Provide the (x, y) coordinate of the cell's center where the given text is located.  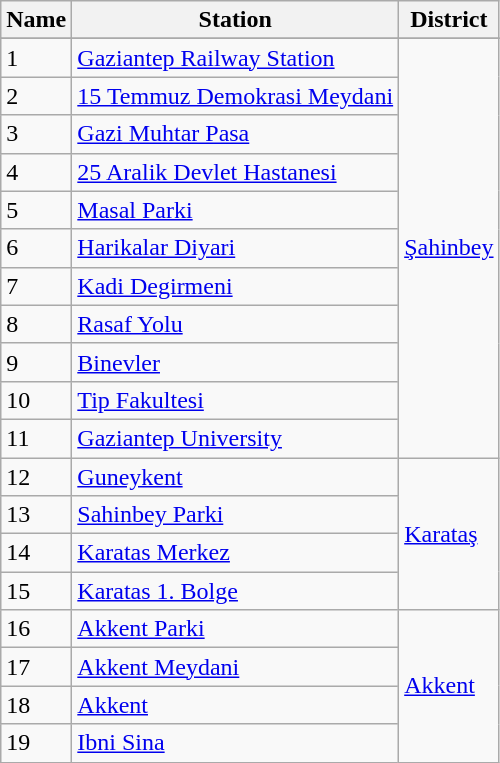
6 (36, 248)
Masal Parki (236, 210)
19 (36, 743)
Binevler (236, 362)
3 (36, 134)
Akkent Parki (236, 629)
18 (36, 705)
Kadi Degirmeni (236, 286)
Tip Fakultesi (236, 400)
Gaziantep Railway Station (236, 58)
15 Temmuz Demokrasi Meydani (236, 96)
Karatas 1. Bolge (236, 591)
25 Aralik Devlet Hastanesi (236, 172)
1 (36, 58)
10 (36, 400)
Name (36, 20)
13 (36, 515)
8 (36, 324)
12 (36, 477)
Gazi Muhtar Pasa (236, 134)
Station (236, 20)
District (449, 20)
15 (36, 591)
Harikalar Diyari (236, 248)
5 (36, 210)
Sahinbey Parki (236, 515)
17 (36, 667)
2 (36, 96)
Şahinbey (449, 248)
Rasaf Yolu (236, 324)
Karatas Merkez (236, 553)
16 (36, 629)
11 (36, 438)
Guneykent (236, 477)
Ibni Sina (236, 743)
4 (36, 172)
9 (36, 362)
Akkent Meydani (236, 667)
Gaziantep University (236, 438)
7 (36, 286)
Karataş (449, 534)
14 (36, 553)
